Pinpoint the cell where the given text exists, returning its [X, Y] midpoint coordinate. 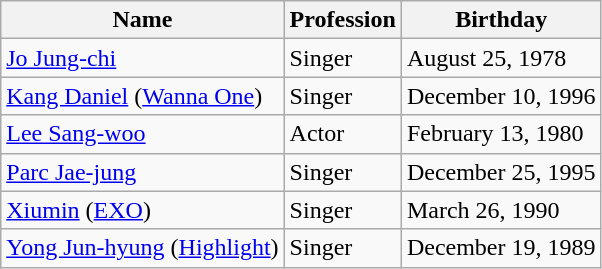
December 25, 1995 [501, 172]
Xiumin (EXO) [142, 210]
March 26, 1990 [501, 210]
Yong Jun-hyung (Highlight) [142, 248]
Actor [342, 134]
Jo Jung-chi [142, 58]
December 19, 1989 [501, 248]
August 25, 1978 [501, 58]
Kang Daniel (Wanna One) [142, 96]
Profession [342, 20]
Parc Jae-jung [142, 172]
Lee Sang-woo [142, 134]
Name [142, 20]
February 13, 1980 [501, 134]
Birthday [501, 20]
December 10, 1996 [501, 96]
